From the cell containing the given text, extract its center point as [X, Y] coordinate. 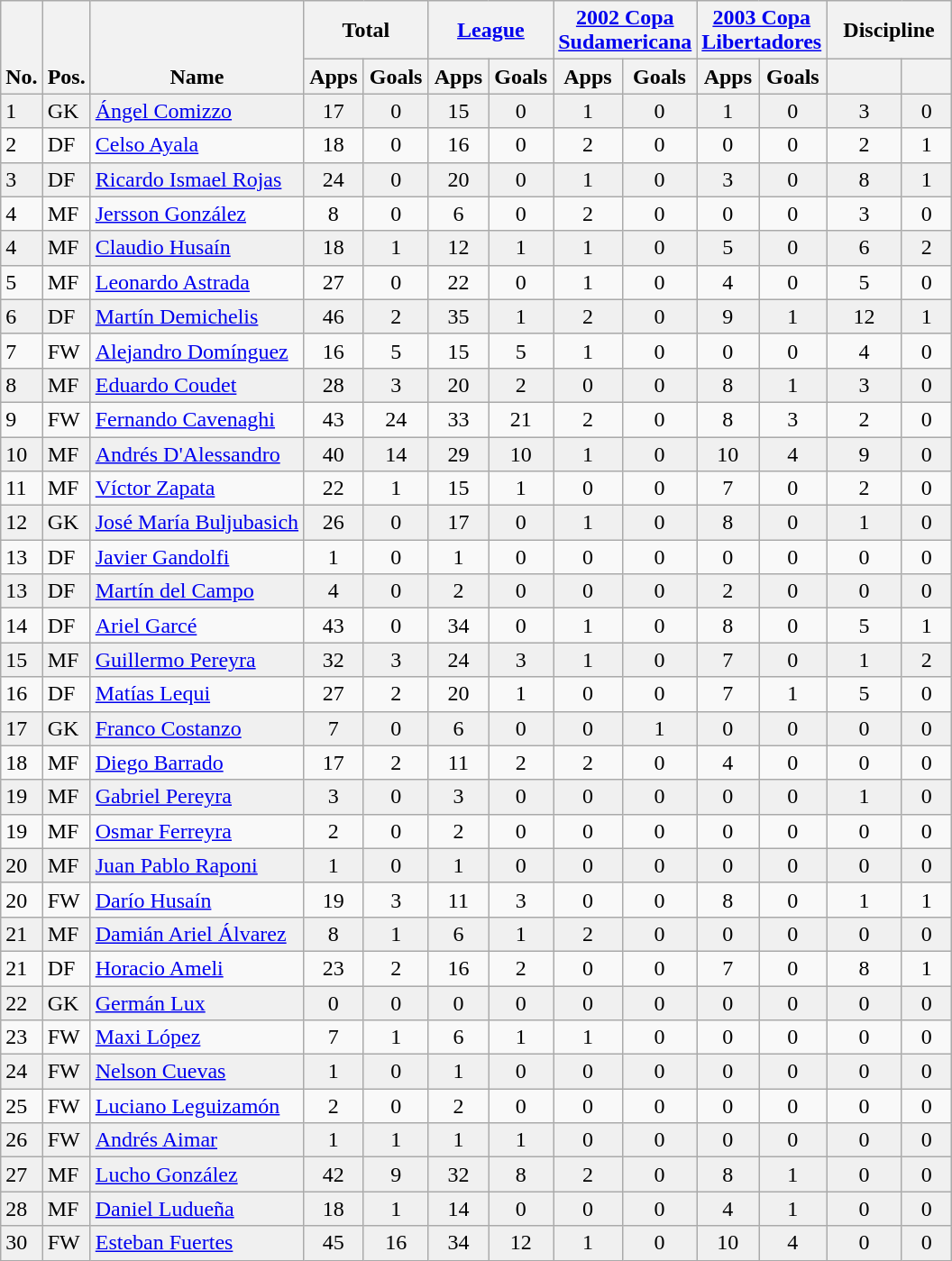
Martín Demichelis [197, 316]
Pos. [67, 47]
Name [197, 47]
Víctor Zapata [197, 489]
Osmar Ferreyra [197, 831]
Ariel Garcé [197, 626]
Ricardo Ismael Rojas [197, 179]
2002 Copa Sudamericana [626, 31]
42 [334, 1174]
Matías Lequi [197, 694]
Discipline [889, 31]
José María Buljubasich [197, 523]
Claudio Husaín [197, 248]
Diego Barrado [197, 763]
Franco Costanzo [197, 728]
Darío Husaín [197, 900]
Fernando Cavenaghi [197, 419]
45 [334, 1243]
29 [458, 453]
Eduardo Coudet [197, 385]
Juan Pablo Raponi [197, 865]
2003 Copa Libertadores [762, 31]
Andrés Aimar [197, 1140]
40 [334, 453]
Lucho González [197, 1174]
Horacio Ameli [197, 968]
League [490, 31]
Nelson Cuevas [197, 1072]
Guillermo Pereyra [197, 660]
Luciano Leguizamón [197, 1106]
Ángel Comizzo [197, 111]
46 [334, 316]
Celso Ayala [197, 145]
30 [22, 1243]
Alejandro Domínguez [197, 351]
Javier Gandolfi [197, 557]
35 [458, 316]
Martín del Campo [197, 591]
Total [366, 31]
Esteban Fuertes [197, 1243]
Gabriel Pereyra [197, 797]
Daniel Ludueña [197, 1209]
Maxi López [197, 1037]
Germán Lux [197, 1003]
33 [458, 419]
Jersson González [197, 214]
Andrés D'Alessandro [197, 453]
25 [22, 1106]
No. [22, 47]
Leonardo Astrada [197, 282]
Damián Ariel Álvarez [197, 934]
